Determine the (X, Y) coordinate at the center of the cell enclosing the given text.  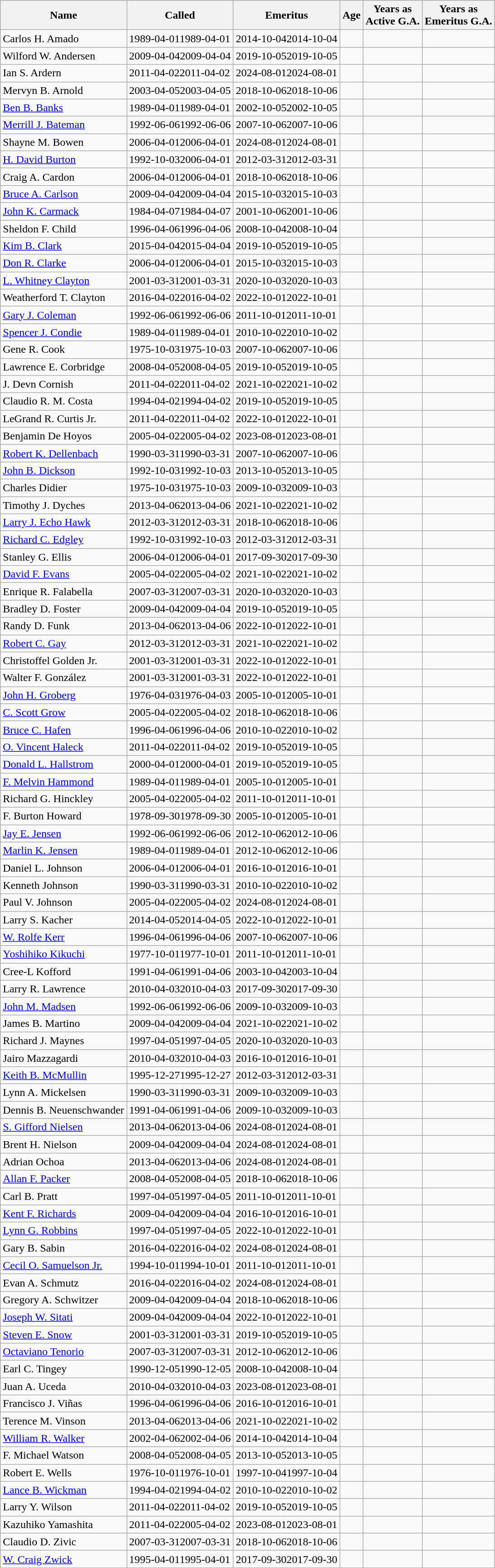
Bradley D. Foster (64, 609)
Allan F. Packer (64, 1179)
John M. Madsen (64, 1006)
Robert E. Wells (64, 1473)
Adrian Ochoa (64, 1162)
Sheldon F. Child (64, 228)
John H. Groberg (64, 695)
William R. Walker (64, 1438)
Christoffel Golden Jr. (64, 661)
Larry R. Lawrence (64, 989)
Joseph W. Sitati (64, 1317)
Robert K. Dellenbach (64, 453)
1978-09-301978-09-30 (180, 816)
J. Devn Cornish (64, 384)
1997-10-041997-10-04 (287, 1473)
David F. Evans (64, 574)
1994-10-011994-10-01 (180, 1265)
Years asEmeritus G.A. (459, 15)
Ben B. Banks (64, 108)
Shayne M. Bowen (64, 142)
F. Melvin Hammond (64, 781)
2003-10-042003-10-04 (287, 971)
1984-04-071984-04-07 (180, 211)
Richard C. Edgley (64, 540)
Claudio R. M. Costa (64, 401)
Dennis B. Neuenschwander (64, 1110)
Steven E. Snow (64, 1334)
1995-12-271995-12-27 (180, 1075)
Benjamin De Hoyos (64, 436)
1976-04-031976-04-03 (180, 695)
Paul V. Johnson (64, 902)
S. Gifford Nielsen (64, 1127)
Lance B. Wickman (64, 1490)
Jairo Mazzagardi (64, 1058)
Earl C. Tingey (64, 1369)
1976-10-011976-10-01 (180, 1473)
Juan A. Uceda (64, 1386)
Claudio D. Zivic (64, 1542)
Kenneth Johnson (64, 885)
Bruce A. Carlson (64, 194)
Craig A. Cardon (64, 177)
Age (351, 15)
2002-10-052002-10-05 (287, 108)
Robert C. Gay (64, 643)
Octaviano Tenorio (64, 1352)
Richard J. Maynes (64, 1040)
Brent H. Nielson (64, 1144)
Larry J. Echo Hawk (64, 523)
Ian S. Ardern (64, 73)
John K. Carmack (64, 211)
H. David Burton (64, 159)
Lawrence E. Corbridge (64, 367)
John B. Dickson (64, 470)
W. Craig Zwick (64, 1559)
Enrique R. Falabella (64, 592)
2001-10-062001-10-06 (287, 211)
Lynn A. Mickelsen (64, 1093)
Carl B. Pratt (64, 1196)
LeGrand R. Curtis Jr. (64, 419)
F. Michael Watson (64, 1455)
1992-10-032006-04-01 (180, 159)
2015-04-042015-04-04 (180, 246)
Carlos H. Amado (64, 39)
Keith B. McMullin (64, 1075)
Gary B. Sabin (64, 1248)
Kim B. Clark (64, 246)
Cecil O. Samuelson Jr. (64, 1265)
Wilford W. Andersen (64, 56)
2000-04-012000-04-01 (180, 764)
Charles Didier (64, 488)
Marlin K. Jensen (64, 851)
Mervyn B. Arnold (64, 90)
Jay E. Jensen (64, 833)
2002-04-062002-04-06 (180, 1438)
L. Whitney Clayton (64, 281)
Yoshihiko Kikuchi (64, 954)
Lynn G. Robbins (64, 1231)
Called (180, 15)
Kazuhiko Yamashita (64, 1524)
Larry Y. Wilson (64, 1507)
Gregory A. Schwitzer (64, 1300)
1990-12-051990-12-05 (180, 1369)
1977-10-011977-10-01 (180, 954)
Francisco J. Viñas (64, 1404)
Emeritus (287, 15)
F. Burton Howard (64, 816)
Gary J. Coleman (64, 315)
Stanley G. Ellis (64, 557)
Walter F. González (64, 678)
Daniel L. Johnson (64, 868)
1995-04-011995-04-01 (180, 1559)
Don R. Clarke (64, 263)
Spencer J. Condie (64, 332)
Richard G. Hinckley (64, 799)
Weatherford T. Clayton (64, 298)
Years asActive G.A. (392, 15)
Larry S. Kacher (64, 920)
Kent F. Richards (64, 1213)
2014-04-052014-04-05 (180, 920)
2003-04-052003-04-05 (180, 90)
Name (64, 15)
James B. Martino (64, 1023)
Cree-L Kofford (64, 971)
Bruce C. Hafen (64, 730)
O. Vincent Haleck (64, 747)
Merrill J. Bateman (64, 125)
W. Rolfe Kerr (64, 937)
C. Scott Grow (64, 712)
2011-04-022005-04-02 (180, 1524)
Donald L. Hallstrom (64, 764)
Terence M. Vinson (64, 1421)
Gene R. Cook (64, 350)
Randy D. Funk (64, 626)
Evan A. Schmutz (64, 1282)
Timothy J. Dyches (64, 505)
